Pinpoint the cell where the given text exists, returning its [x, y] midpoint coordinate. 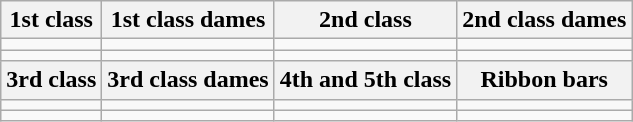
Ribbon bars [544, 80]
4th and 5th class [365, 80]
2nd class dames [544, 20]
3rd class [52, 80]
1st class [52, 20]
1st class dames [188, 20]
3rd class dames [188, 80]
2nd class [365, 20]
